Identify which cell holds the provided text, then report its [X, Y] central coordinate. 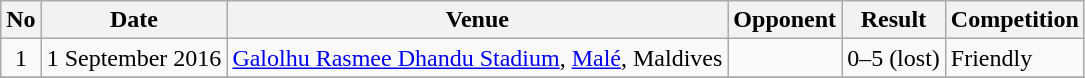
Competition [1014, 20]
1 [21, 58]
Friendly [1014, 58]
No [21, 20]
Venue [478, 20]
Opponent [785, 20]
Date [134, 20]
Result [894, 20]
1 September 2016 [134, 58]
0–5 (lost) [894, 58]
Galolhu Rasmee Dhandu Stadium, Malé, Maldives [478, 58]
